Detect which cell encompasses the target text, then output its (X, Y) center coordinate. 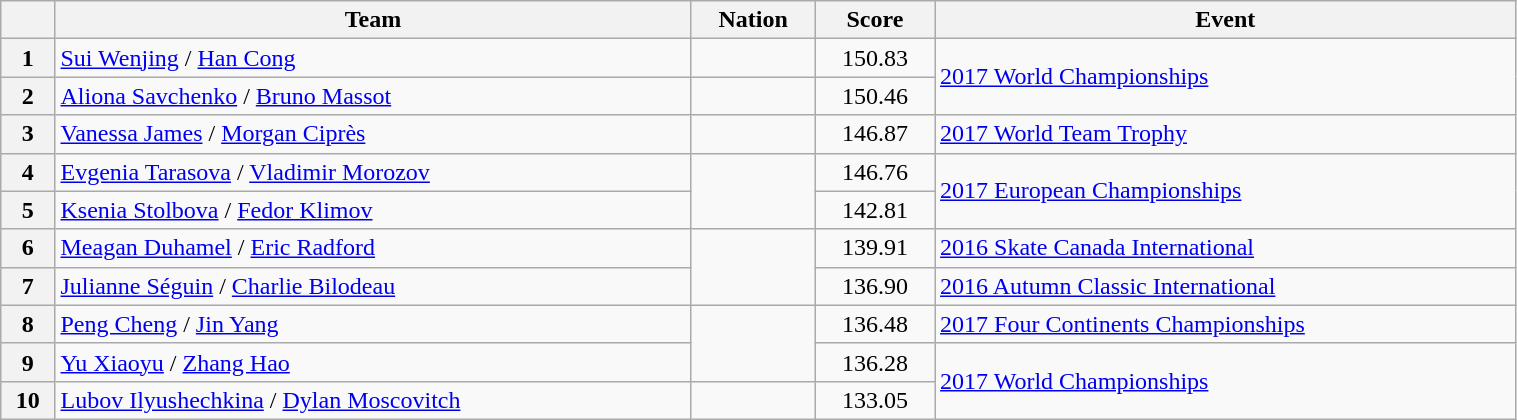
1 (28, 58)
139.91 (874, 248)
2016 Skate Canada International (1226, 248)
Julianne Séguin / Charlie Bilodeau (373, 286)
2017 World Team Trophy (1226, 134)
142.81 (874, 210)
2017 European Championships (1226, 191)
136.90 (874, 286)
146.76 (874, 172)
Sui Wenjing / Han Cong (373, 58)
3 (28, 134)
146.87 (874, 134)
Evgenia Tarasova / Vladimir Morozov (373, 172)
Nation (753, 20)
Yu Xiaoyu / Zhang Hao (373, 362)
Team (373, 20)
Score (874, 20)
Event (1226, 20)
150.46 (874, 96)
2 (28, 96)
2016 Autumn Classic International (1226, 286)
Meagan Duhamel / Eric Radford (373, 248)
Vanessa James / Morgan Ciprès (373, 134)
Aliona Savchenko / Bruno Massot (373, 96)
Ksenia Stolbova / Fedor Klimov (373, 210)
136.28 (874, 362)
Lubov Ilyushechkina / Dylan Moscovitch (373, 400)
8 (28, 324)
4 (28, 172)
5 (28, 210)
7 (28, 286)
10 (28, 400)
9 (28, 362)
6 (28, 248)
Peng Cheng / Jin Yang (373, 324)
150.83 (874, 58)
2017 Four Continents Championships (1226, 324)
133.05 (874, 400)
136.48 (874, 324)
